From the cell containing the given text, extract its center point as (X, Y) coordinate. 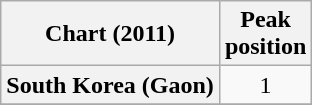
South Korea (Gaon) (110, 85)
1 (265, 85)
Peakposition (265, 34)
Chart (2011) (110, 34)
